From the cell containing the given text, extract its center point as [X, Y] coordinate. 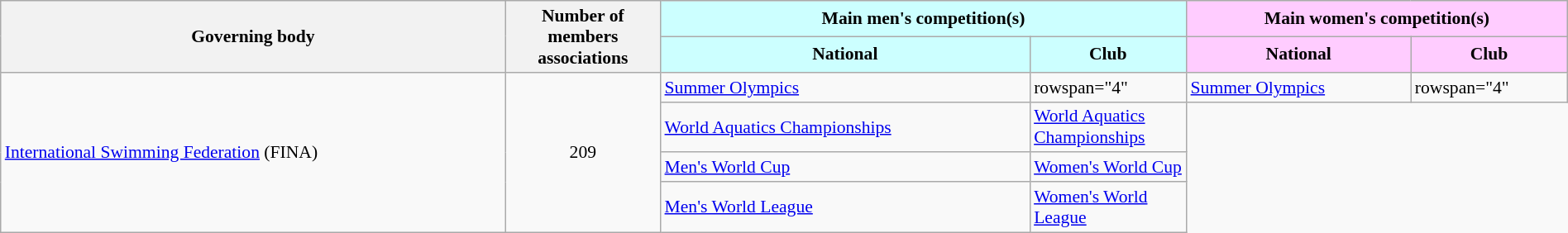
Main men's competition(s) [924, 18]
Number ofmembersassociations [582, 36]
Governing body [253, 36]
Men's World Cup [845, 168]
Women's World League [1108, 207]
International Swimming Federation (FINA) [253, 153]
Women's World Cup [1108, 168]
209 [582, 153]
Men's World League [845, 207]
Main women's competition(s) [1378, 18]
